Determine the (X, Y) coordinate at the center of the cell enclosing the given text.  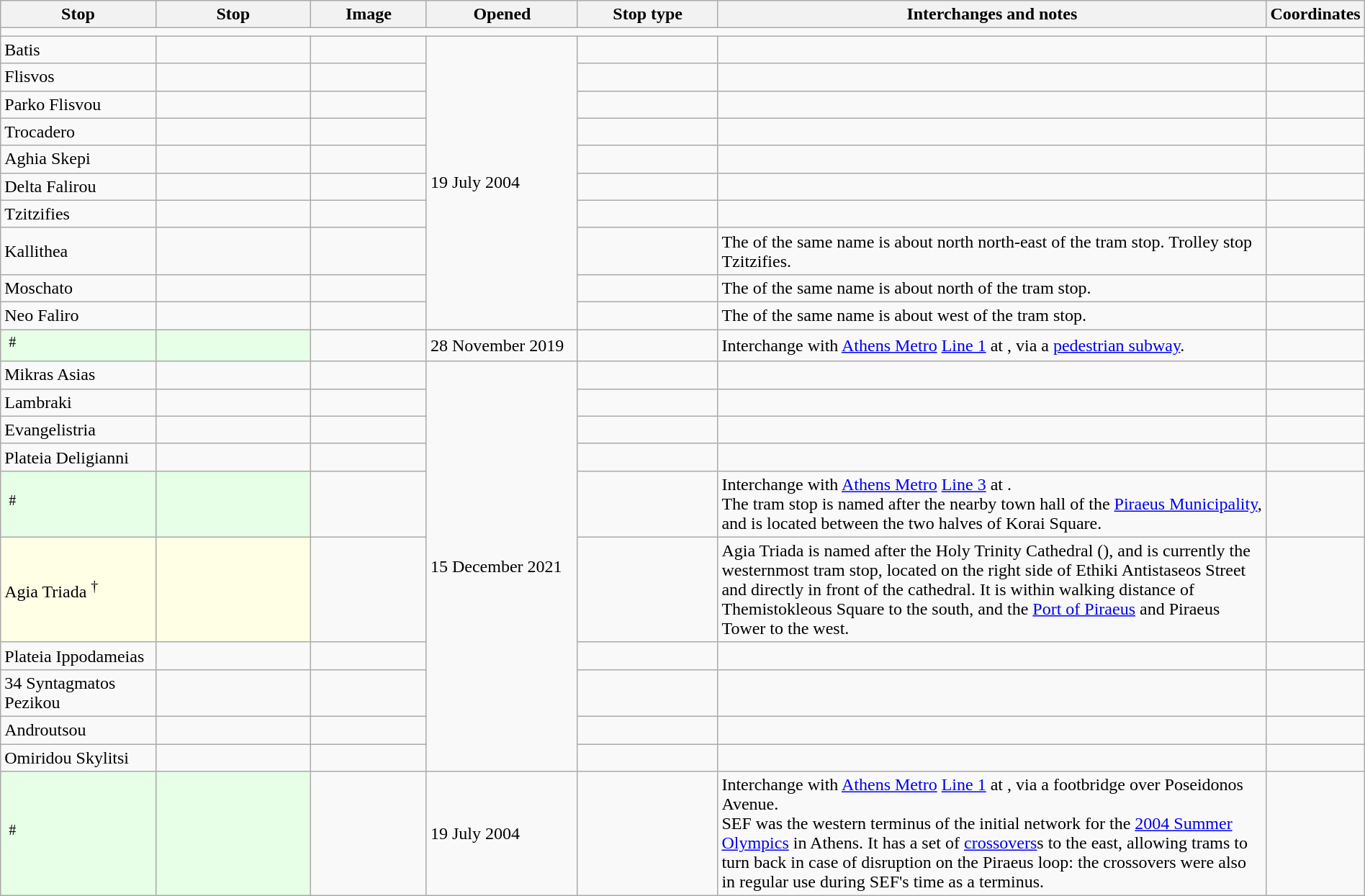
Interchange with Athens Metro Line 1 at , via a pedestrian subway. (992, 345)
Aghia Skepi (78, 159)
Opened (502, 14)
Trocadero (78, 132)
Omiridou Skylitsi (78, 758)
The of the same name is about west of the tram stop. (992, 315)
34 Syntagmatos Pezikou (78, 692)
The of the same name is about north of the tram stop. (992, 288)
Neo Faliro (78, 315)
15 December 2021 (502, 566)
Coordinates (1315, 14)
Kallithea (78, 250)
Delta Falirou (78, 186)
Androutsou (78, 730)
Batis (78, 50)
Agia Triada † (78, 589)
Evangelistria (78, 430)
Plateia Ippodameias (78, 656)
Interchanges and notes (992, 14)
The of the same name is about north north-east of the tram stop. Trolley stop Tzitzifies. (992, 250)
Plateia Deligianni (78, 457)
Stop type (647, 14)
Mikras Asias (78, 375)
Moschato (78, 288)
Lambraki (78, 402)
Image (369, 14)
Tzitzifies (78, 214)
28 November 2019 (502, 345)
Parko Flisvou (78, 104)
Flisvos (78, 77)
